Scan for the cell matching the given text and deliver its (X, Y) coordinate at center. 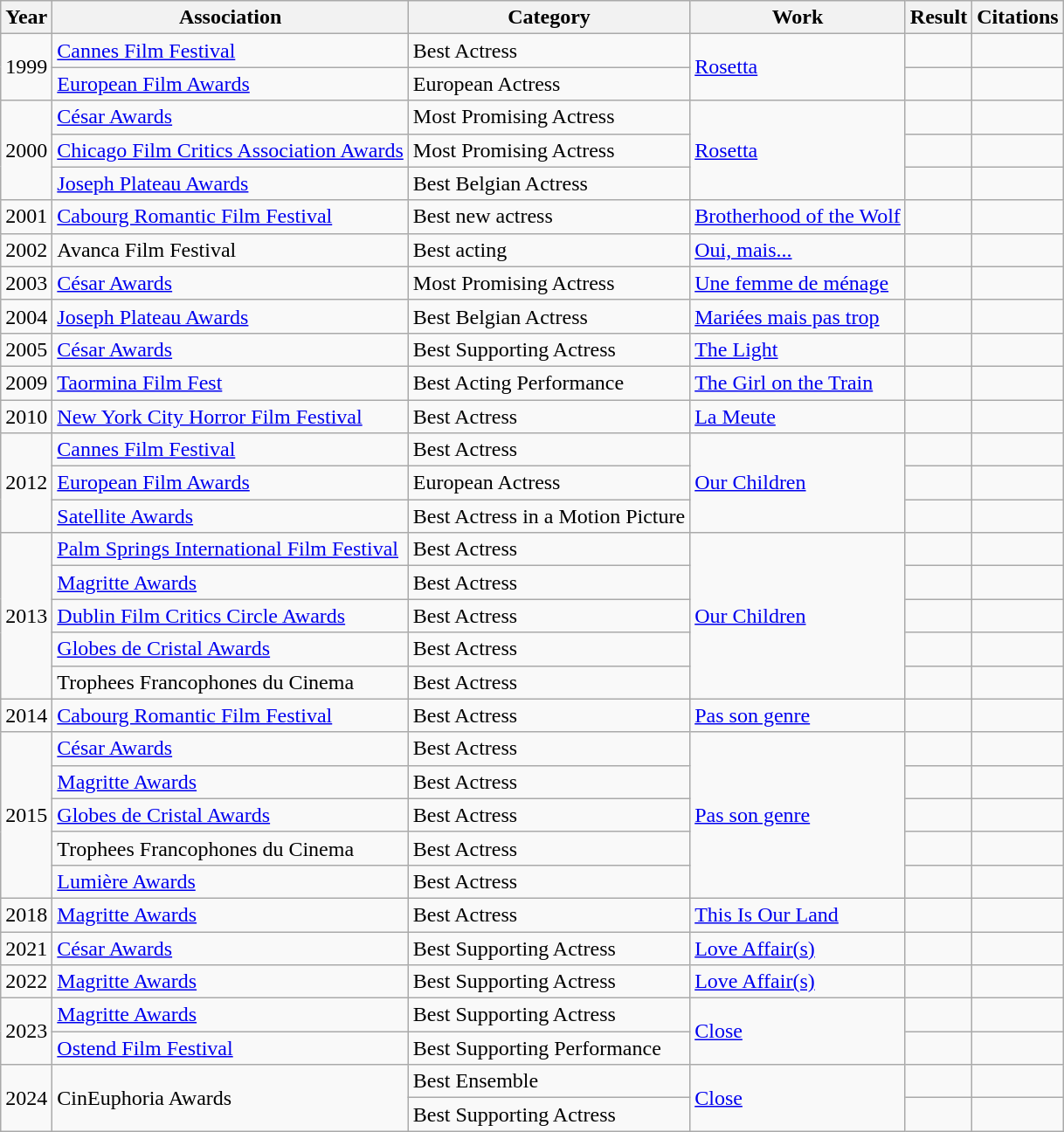
2013 (26, 616)
New York City Horror Film Festival (231, 417)
2022 (26, 982)
2002 (26, 250)
Best acting (549, 250)
Satellite Awards (231, 516)
La Meute (798, 417)
Best Supporting Performance (549, 1048)
2003 (26, 283)
2014 (26, 715)
Palm Springs International Film Festival (231, 549)
2005 (26, 349)
The Girl on the Train (798, 383)
2018 (26, 915)
Lumière Awards (231, 881)
Citations (1018, 17)
Association (231, 17)
2010 (26, 417)
2021 (26, 948)
Avanca Film Festival (231, 250)
2009 (26, 383)
Category (549, 17)
Une femme de ménage (798, 283)
2015 (26, 815)
This Is Our Land (798, 915)
Year (26, 17)
2024 (26, 1098)
2000 (26, 150)
Result (938, 17)
Work (798, 17)
2012 (26, 483)
2023 (26, 1032)
Brotherhood of the Wolf (798, 217)
CinEuphoria Awards (231, 1098)
1999 (26, 67)
Best new actress (549, 217)
Best Actress in a Motion Picture (549, 516)
2001 (26, 217)
Ostend Film Festival (231, 1048)
Chicago Film Critics Association Awards (231, 150)
Oui, mais... (798, 250)
Taormina Film Fest (231, 383)
The Light (798, 349)
Mariées mais pas trop (798, 316)
Best Ensemble (549, 1081)
2004 (26, 316)
Best Acting Performance (549, 383)
Dublin Film Critics Circle Awards (231, 616)
